Return (X, Y) of the center of cell containing provided text 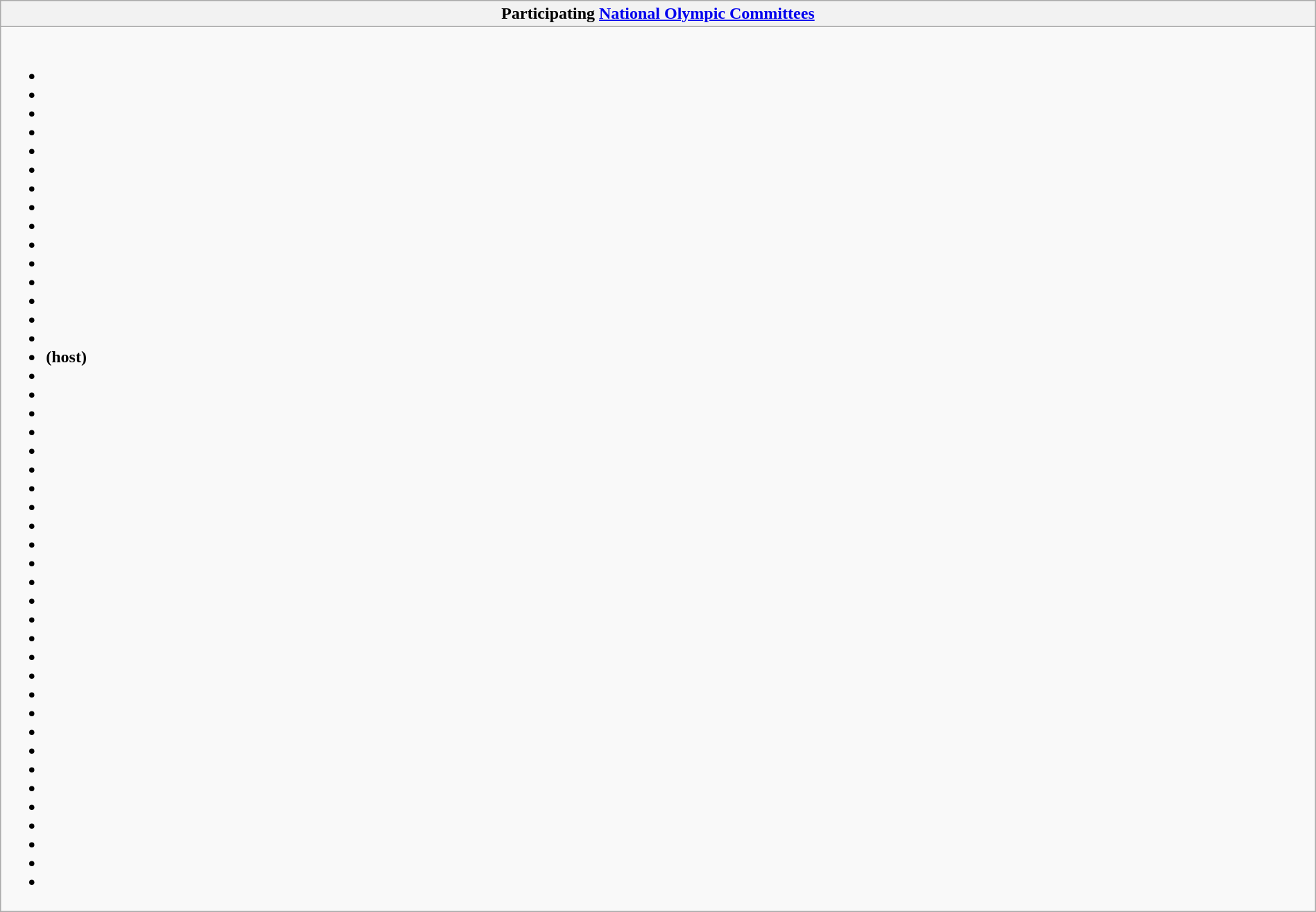
Participating National Olympic Committees (658, 14)
(host) (658, 469)
